Detect which cell encompasses the target text, then output its (x, y) center coordinate. 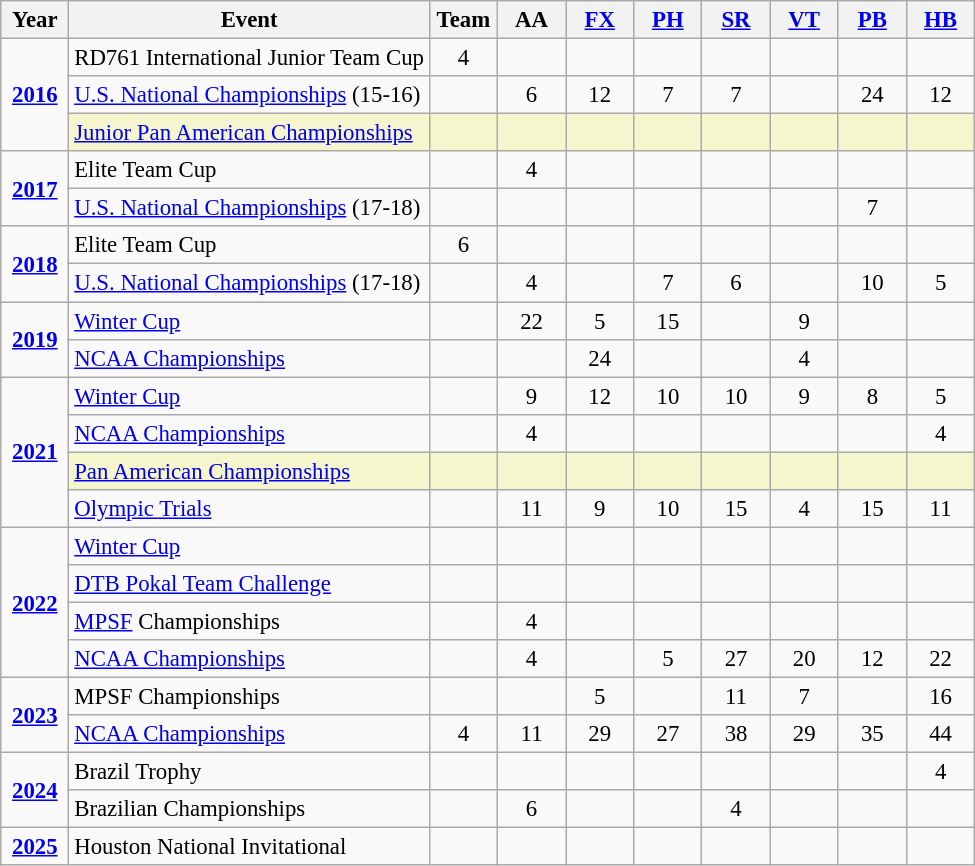
2019 (35, 340)
2017 (35, 188)
2024 (35, 790)
SR (736, 20)
2022 (35, 602)
VT (804, 20)
Pan American Championships (249, 471)
Brazilian Championships (249, 809)
35 (872, 734)
Team (463, 20)
Brazil Trophy (249, 772)
PB (872, 20)
2023 (35, 716)
2018 (35, 264)
Houston National Invitational (249, 847)
20 (804, 659)
2016 (35, 96)
DTB Pokal Team Challenge (249, 584)
FX (600, 20)
PH (668, 20)
AA (531, 20)
Olympic Trials (249, 509)
2025 (35, 847)
Event (249, 20)
Junior Pan American Championships (249, 133)
HB (940, 20)
2021 (35, 452)
U.S. National Championships (15-16) (249, 95)
RD761 International Junior Team Cup (249, 58)
Year (35, 20)
38 (736, 734)
16 (940, 697)
44 (940, 734)
8 (872, 396)
